Provide the (x, y) coordinate of the cell's center where the given text is located.  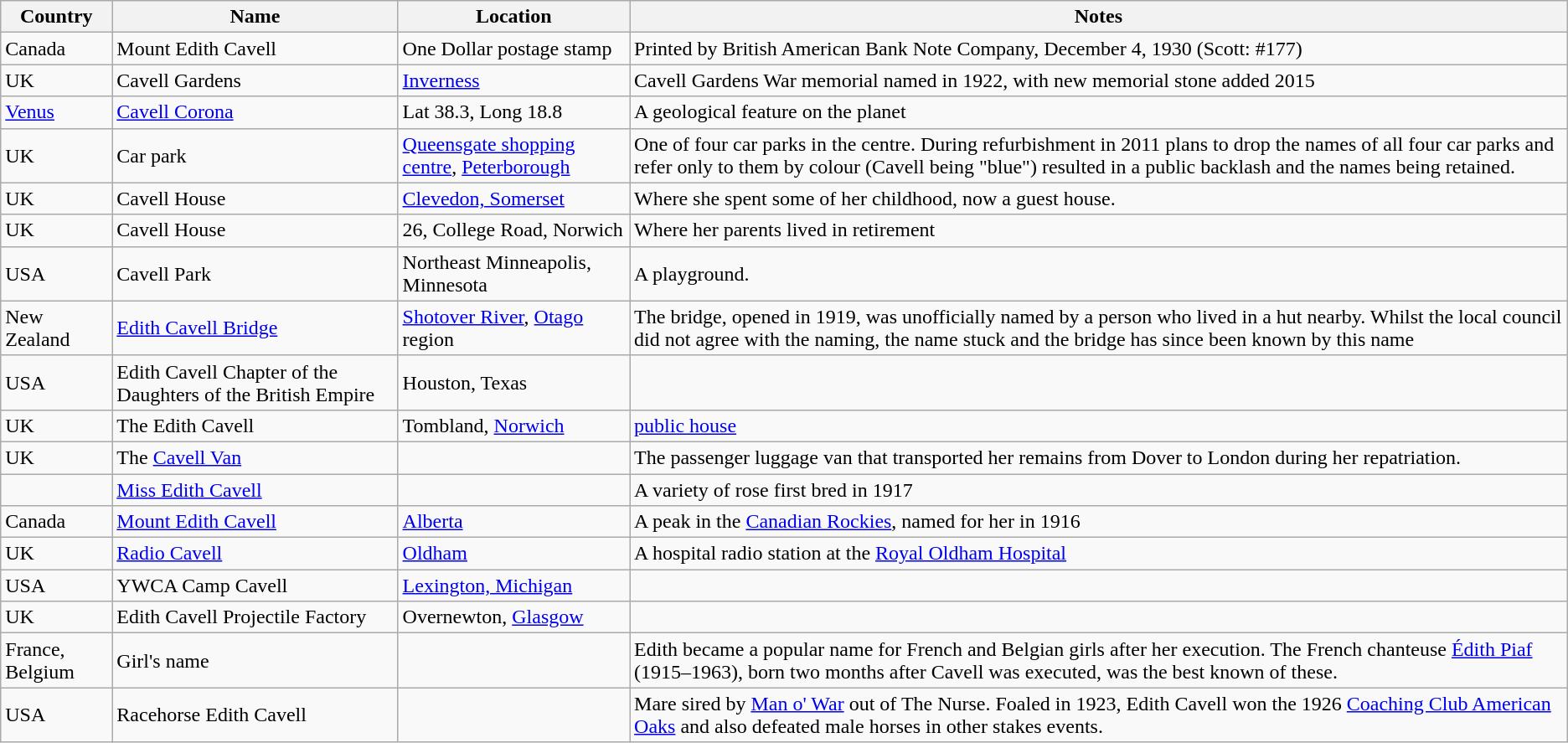
Queensgate shopping centre, Peterborough (514, 156)
The passenger luggage van that transported her remains from Dover to London during her repatriation. (1099, 457)
Houston, Texas (514, 382)
Inverness (514, 80)
Location (514, 17)
Tombland, Norwich (514, 426)
Radio Cavell (255, 554)
Lat 38.3, Long 18.8 (514, 112)
Oldham (514, 554)
Shotover River, Otago region (514, 328)
Notes (1099, 17)
26, College Road, Norwich (514, 230)
Where her parents lived in retirement (1099, 230)
Car park (255, 156)
Venus (57, 112)
The Cavell Van (255, 457)
Girl's name (255, 660)
Cavell Gardens (255, 80)
Northeast Minneapolis, Minnesota (514, 273)
Country (57, 17)
Lexington, Michigan (514, 586)
A hospital radio station at the Royal Oldham Hospital (1099, 554)
Name (255, 17)
Miss Edith Cavell (255, 490)
Edith Cavell Bridge (255, 328)
France, Belgium (57, 660)
One Dollar postage stamp (514, 49)
The Edith Cavell (255, 426)
Cavell Corona (255, 112)
Cavell Park (255, 273)
Printed by British American Bank Note Company, December 4, 1930 (Scott: #177) (1099, 49)
YWCA Camp Cavell (255, 586)
A peak in the Canadian Rockies, named for her in 1916 (1099, 522)
Where she spent some of her childhood, now a guest house. (1099, 199)
Alberta (514, 522)
Racehorse Edith Cavell (255, 715)
A variety of rose first bred in 1917 (1099, 490)
Cavell Gardens War memorial named in 1922, with new memorial stone added 2015 (1099, 80)
A geological feature on the planet (1099, 112)
Overnewton, Glasgow (514, 617)
A playground. (1099, 273)
Edith Cavell Projectile Factory (255, 617)
public house (1099, 426)
Edith Cavell Chapter of the Daughters of the British Empire (255, 382)
Clevedon, Somerset (514, 199)
New Zealand (57, 328)
